Identify which cell holds the provided text, then report its (x, y) central coordinate. 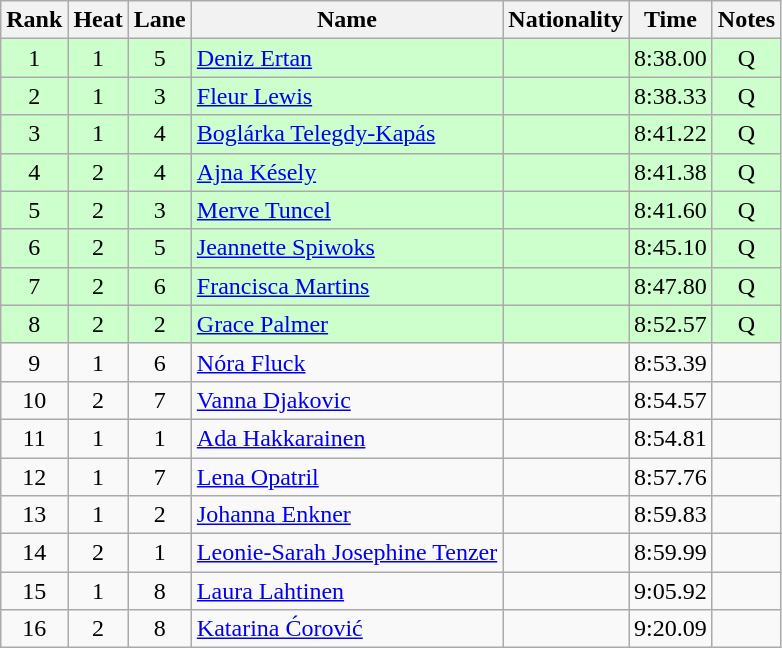
12 (34, 477)
Lane (160, 20)
Time (671, 20)
13 (34, 515)
8:38.33 (671, 96)
9:20.09 (671, 629)
Katarina Ćorović (346, 629)
8:41.60 (671, 210)
Deniz Ertan (346, 58)
Nóra Fluck (346, 362)
Fleur Lewis (346, 96)
Johanna Enkner (346, 515)
Nationality (566, 20)
Grace Palmer (346, 324)
8:53.39 (671, 362)
15 (34, 591)
8:52.57 (671, 324)
8:59.83 (671, 515)
8:57.76 (671, 477)
Francisca Martins (346, 286)
8:38.00 (671, 58)
Heat (98, 20)
Ada Hakkarainen (346, 438)
8:41.22 (671, 134)
8:59.99 (671, 553)
Jeannette Spiwoks (346, 248)
Laura Lahtinen (346, 591)
8:54.81 (671, 438)
16 (34, 629)
Merve Tuncel (346, 210)
Notes (746, 20)
Boglárka Telegdy-Kapás (346, 134)
8:54.57 (671, 400)
Ajna Késely (346, 172)
8:45.10 (671, 248)
9:05.92 (671, 591)
Leonie-Sarah Josephine Tenzer (346, 553)
8:41.38 (671, 172)
11 (34, 438)
Rank (34, 20)
10 (34, 400)
Vanna Djakovic (346, 400)
8:47.80 (671, 286)
14 (34, 553)
Lena Opatril (346, 477)
9 (34, 362)
Name (346, 20)
